Provide the [X, Y] coordinate of the cell's center where the given text is located.  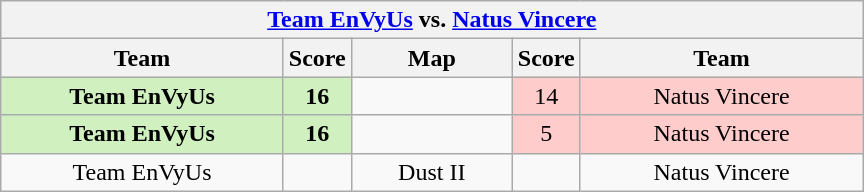
Dust II [432, 172]
14 [546, 96]
Team EnVyUs vs. Natus Vincere [432, 20]
5 [546, 134]
Map [432, 58]
